Determine the [X, Y] coordinate at the center of the cell enclosing the given text.  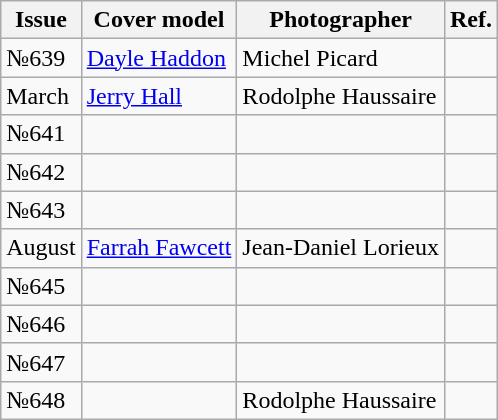
№641 [41, 134]
Issue [41, 20]
Jerry Hall [159, 96]
Jean-Daniel Lorieux [341, 248]
Michel Picard [341, 58]
№639 [41, 58]
№643 [41, 210]
Ref. [470, 20]
Cover model [159, 20]
№646 [41, 324]
Photographer [341, 20]
№648 [41, 400]
№645 [41, 286]
Farrah Fawcett [159, 248]
№642 [41, 172]
Dayle Haddon [159, 58]
№647 [41, 362]
August [41, 248]
March [41, 96]
